Determine the (x, y) coordinate at the center of the cell enclosing the given text.  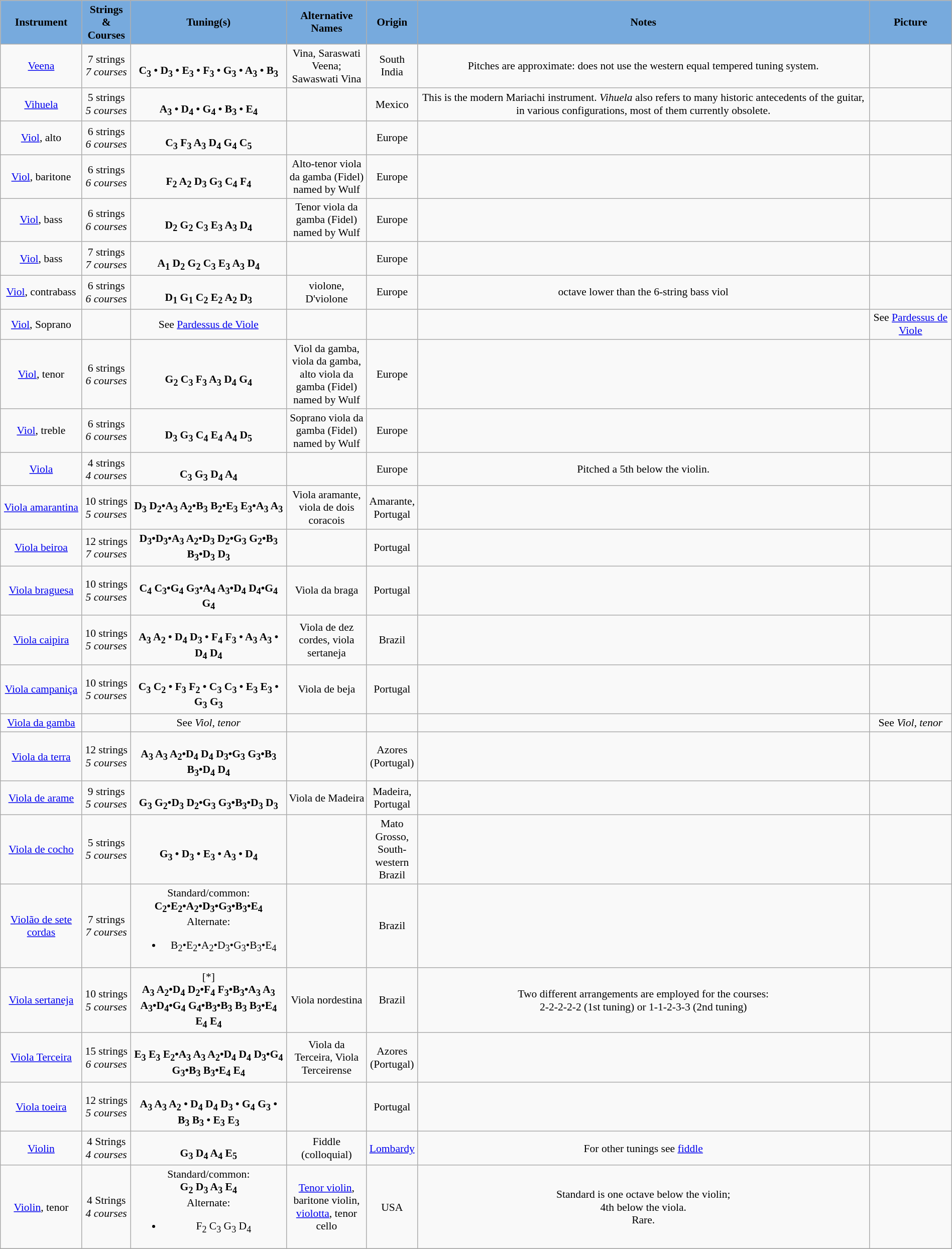
Viol, Soprano (41, 324)
G3 • D3 • E3 • A3 • D4 (208, 849)
Viol, contrabass (41, 292)
Viola braguesa (41, 591)
G3 G2•D3 D2•G3 G3•B3•D3 D3 (208, 798)
C3 G3 D4 A4 (208, 469)
D3 G3 C4 E4 A4 D5 (208, 431)
violone, D'violone (326, 292)
D1 G1 C2 E2 A2 D3 (208, 292)
Alternative Names (326, 22)
Viol, treble (41, 431)
Viola amarantina (41, 507)
Pitched a 5th below the violin. (643, 469)
Picture (910, 22)
Instrument (41, 22)
Amarante, Portugal (392, 507)
Viol, tenor (41, 374)
Standard/common:C2•E2•A2•D3•G3•B3•E4Alternate:B2•E2•A2•D3•G3•B3•E4 (208, 926)
Viola da braga (326, 591)
A1 D2 G2 C3 E3 A3 D4 (208, 258)
F2 A2 D3 G3 C4 F4 (208, 177)
C3 F3 A3 D4 G4 C5 (208, 138)
12 strings7 courses (106, 547)
Tenor violin, baritone violin, violotta, tenor cello (326, 1207)
Viol da gamba, viola da gamba, alto viola da gamba (Fidel) named by Wulf (326, 374)
D3•D3•A3 A2•D3 D2•G3 G2•B3 B3•D3 D3 (208, 547)
Tuning(s) (208, 22)
Viola nordestina (326, 1000)
4 strings4 courses (106, 469)
Violin, tenor (41, 1207)
Madeira, Portugal (392, 798)
For other tunings see fiddle (643, 1148)
Viola caipira (41, 640)
15 strings6 courses (106, 1057)
Viola da gamba (41, 723)
Viola de cocho (41, 849)
D2 G2 C3 E3 A3 D4 (208, 220)
Strings & Courses (106, 22)
South India (392, 65)
Fiddle (colloquial) (326, 1148)
Viola sertaneja (41, 1000)
Alto-tenor viola da gamba (Fidel) named by Wulf (326, 177)
Viola de beja (326, 689)
Mato Grosso, South-western Brazil (392, 849)
USA (392, 1207)
Viola da terra (41, 756)
D3 D2•A3 A2•B3 B2•E3 E3•A3 A3 (208, 507)
Viola toeira (41, 1107)
9 strings5 courses (106, 798)
Pitches are approximate: does not use the western equal tempered tuning system. (643, 65)
E3 E3 E2•A3 A3 A2•D4 D4 D3•G4 G3•B3 B3•E4 E4 (208, 1057)
Viola da Terceira, Viola Terceirense (326, 1057)
Notes (643, 22)
Mexico (392, 104)
Standard/common:G2 D3 A3 E4Alternate:F2 C3 G3 D4 (208, 1207)
A3 A3 A2•D4 D4 D3•G3 G3•B3 B3•D4 D4 (208, 756)
Viola aramante, viola de dois coracois (326, 507)
C3 • D3 • E3 • F3 • G3 • A3 • B3 (208, 65)
Viola campaniça (41, 689)
Violin (41, 1148)
Veena (41, 65)
G3 D4 A4 E5 (208, 1148)
A3 A2 • D4 D3 • F4 F3 • A3 A3 • D4 D4 (208, 640)
C4 C3•G4 G3•A4 A3•D4 D4•G4 G4 (208, 591)
Viol, alto (41, 138)
Vina, Saraswati Veena; Sawaswati Vina (326, 65)
Tenor viola da gamba (Fidel) named by Wulf (326, 220)
Viola de arame (41, 798)
G2 C3 F3 A3 D4 G4 (208, 374)
Viol, baritone (41, 177)
Vihuela (41, 104)
Viola (41, 469)
octave lower than the 6-string bass viol (643, 292)
Two different arrangements are employed for the courses:2-2-2-2-2 (1st tuning) or 1-1-2-3-3 (2nd tuning) (643, 1000)
Lombardy (392, 1148)
A3 • D4 • G4 • B3 • E4 (208, 104)
Origin (392, 22)
Viola Terceira (41, 1057)
Viola de Madeira (326, 798)
Violão de sete cordas (41, 926)
Viola beiroa (41, 547)
Soprano viola da gamba (Fidel) named by Wulf (326, 431)
C3 C2 • F3 F2 • C3 C3 • E3 E3 • G3 G3 (208, 689)
Standard is one octave below the violin;4th below the viola.Rare. (643, 1207)
[*]A3 A2•D4 D2•F4 F3•B3•A3 A3A3•D4•G4 G4•B3•B3 B3 B3•E4 E4 E4 (208, 1000)
Viola de dez cordes, viola sertaneja (326, 640)
A3 A3 A2 • D4 D4 D3 • G4 G3 • B3 B3 • E3 E3 (208, 1107)
